Detect which cell encompasses the target text, then output its [x, y] center coordinate. 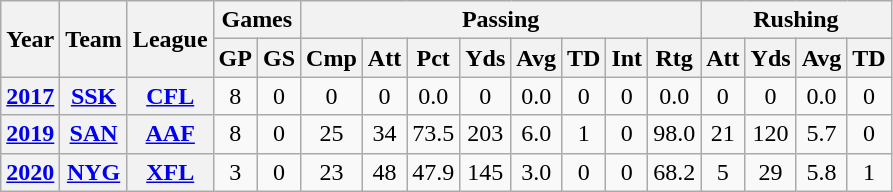
120 [770, 134]
6.0 [536, 134]
29 [770, 172]
Team [94, 39]
23 [332, 172]
AAF [170, 134]
3 [235, 172]
203 [486, 134]
145 [486, 172]
Passing [501, 20]
SAN [94, 134]
48 [384, 172]
73.5 [434, 134]
NYG [94, 172]
Games [256, 20]
XFL [170, 172]
5.8 [822, 172]
GP [235, 58]
47.9 [434, 172]
21 [723, 134]
34 [384, 134]
Int [627, 58]
5.7 [822, 134]
Cmp [332, 58]
2019 [30, 134]
25 [332, 134]
SSK [94, 96]
Year [30, 39]
2017 [30, 96]
Rushing [796, 20]
Pct [434, 58]
2020 [30, 172]
98.0 [674, 134]
GS [278, 58]
League [170, 39]
3.0 [536, 172]
Rtg [674, 58]
68.2 [674, 172]
5 [723, 172]
CFL [170, 96]
